Search for the cell housing the specified text and yield its [X, Y] center coordinate. 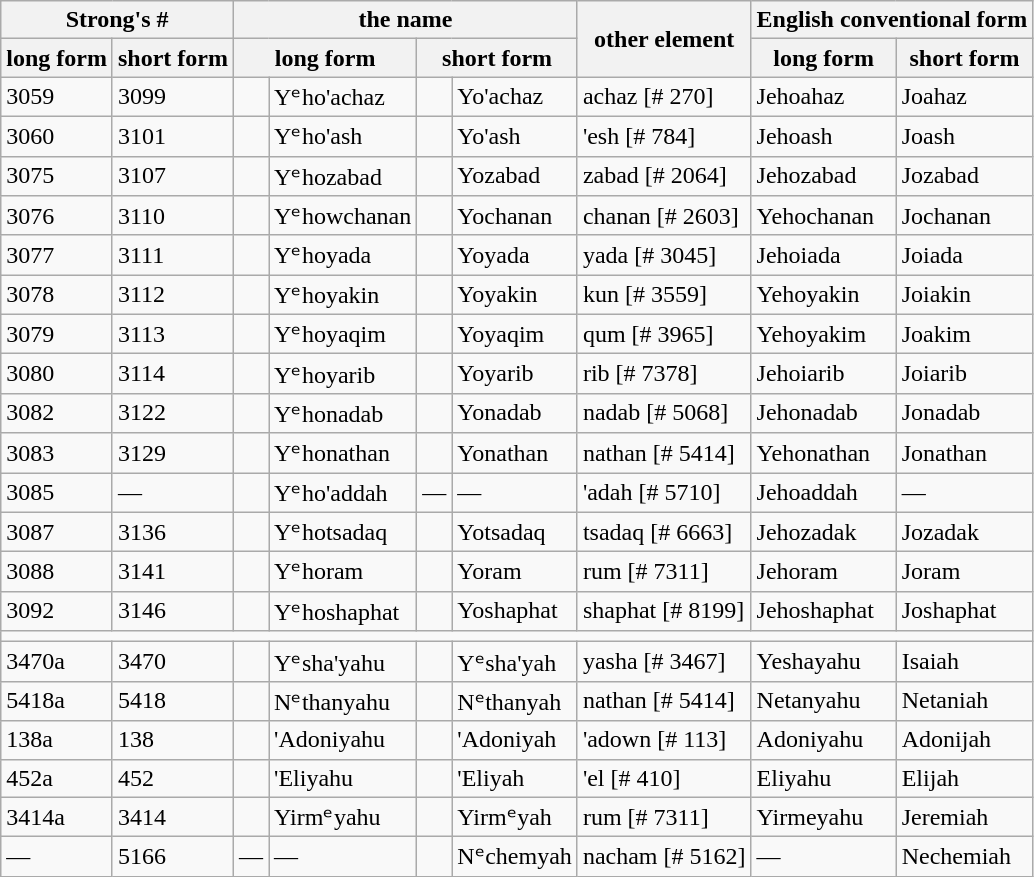
Yᵉho'addah [343, 492]
'el [# 410] [664, 778]
Yᵉhoyarib [343, 374]
3113 [172, 334]
3059 [57, 97]
kun [# 3559] [664, 295]
Yirmᵉyahu [343, 817]
3078 [57, 295]
Jehoiarib [824, 374]
Yᵉho'achaz [343, 97]
Nᵉchemyah [515, 857]
Jehoram [824, 572]
Yᵉhotsadaq [343, 532]
3111 [172, 255]
3122 [172, 413]
tsadaq [# 6663] [664, 532]
Yᵉhozabad [343, 176]
Jeremiah [964, 817]
Jehonadab [824, 413]
Yoyada [515, 255]
Jozabad [964, 176]
Nᵉthanyahu [343, 701]
5166 [172, 857]
Jehoshaphat [824, 611]
'Eliyah [515, 778]
shaphat [# 8199] [664, 611]
the name [406, 20]
3082 [57, 413]
3085 [57, 492]
zabad [# 2064] [664, 176]
'Adoniyah [515, 740]
Yoyakin [515, 295]
Yᵉhowchanan [343, 216]
Joahaz [964, 97]
Yonathan [515, 453]
Yoyaqim [515, 334]
Joiarib [964, 374]
3087 [57, 532]
Joakim [964, 334]
Jonathan [964, 453]
Yehochanan [824, 216]
qum [# 3965] [664, 334]
Nechemiah [964, 857]
Elijah [964, 778]
3110 [172, 216]
3099 [172, 97]
3146 [172, 611]
3414 [172, 817]
Yo'achaz [515, 97]
nacham [# 5162] [664, 857]
Yotsadaq [515, 532]
Jehozabad [824, 176]
Joiada [964, 255]
3080 [57, 374]
'adown [# 113] [664, 740]
Joshaphat [964, 611]
452a [57, 778]
Yoyarib [515, 374]
5418a [57, 701]
other element [664, 39]
3079 [57, 334]
Yehoyakim [824, 334]
3136 [172, 532]
nadab [# 5068] [664, 413]
Yᵉhoyada [343, 255]
Adonijah [964, 740]
Joash [964, 136]
Nᵉthanyah [515, 701]
Eliyahu [824, 778]
Netanyahu [824, 701]
Yonadab [515, 413]
Yᵉhoshaphat [343, 611]
Jehoash [824, 136]
'adah [# 5710] [664, 492]
Jozadak [964, 532]
'Eliyahu [343, 778]
452 [172, 778]
Yochanan [515, 216]
138 [172, 740]
Yᵉhonadab [343, 413]
Yᵉhoram [343, 572]
English conventional form [892, 20]
3141 [172, 572]
Yᵉhoyaqim [343, 334]
Jehoaddah [824, 492]
Yᵉhoyakin [343, 295]
Jehoahaz [824, 97]
3470 [172, 662]
Yirmᵉyah [515, 817]
3076 [57, 216]
Yᵉsha'yahu [343, 662]
'esh [# 784] [664, 136]
Yirmeyahu [824, 817]
achaz [# 270] [664, 97]
3414a [57, 817]
3470a [57, 662]
Yᵉsha'yah [515, 662]
3060 [57, 136]
yada [# 3045] [664, 255]
Jehoiada [824, 255]
Yo'ash [515, 136]
138a [57, 740]
3075 [57, 176]
3101 [172, 136]
3112 [172, 295]
yasha [# 3467] [664, 662]
5418 [172, 701]
Joiakin [964, 295]
Strong's # [118, 20]
Yeshayahu [824, 662]
Jonadab [964, 413]
Yoshaphat [515, 611]
3092 [57, 611]
Yᵉho'ash [343, 136]
3088 [57, 572]
3077 [57, 255]
3114 [172, 374]
'Adoniyahu [343, 740]
Isaiah [964, 662]
chanan [# 2603] [664, 216]
Yᵉhonathan [343, 453]
Jehozadak [824, 532]
3129 [172, 453]
Yozabad [515, 176]
Adoniyahu [824, 740]
Netaniah [964, 701]
rib [# 7378] [664, 374]
Yehonathan [824, 453]
Yehoyakin [824, 295]
Jochanan [964, 216]
Joram [964, 572]
Yoram [515, 572]
3083 [57, 453]
3107 [172, 176]
